Output the [x, y] coordinate of the center of the cell containing the given text.  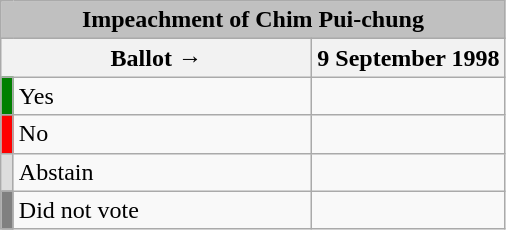
Ballot → [156, 58]
No [162, 134]
Abstain [162, 172]
Did not vote [162, 210]
9 September 1998 [408, 58]
Impeachment of Chim Pui-chung [253, 20]
Yes [162, 96]
